Find where the given text appears and provide that cell's center as [x, y] coordinate. 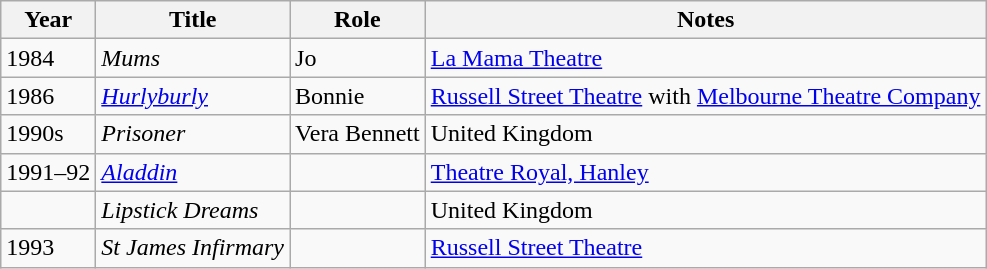
Title [193, 20]
Vera Bennett [358, 134]
Russell Street Theatre with Melbourne Theatre Company [706, 96]
Russell Street Theatre [706, 248]
Jo [358, 58]
La Mama Theatre [706, 58]
1991–92 [48, 172]
Role [358, 20]
1986 [48, 96]
Lipstick Dreams [193, 210]
Prisoner [193, 134]
Notes [706, 20]
Hurlyburly [193, 96]
Year [48, 20]
Aladdin [193, 172]
1984 [48, 58]
Bonnie [358, 96]
Mums [193, 58]
1990s [48, 134]
St James Infirmary [193, 248]
Theatre Royal, Hanley [706, 172]
1993 [48, 248]
